Output the [X, Y] coordinate of the center of the cell containing the given text.  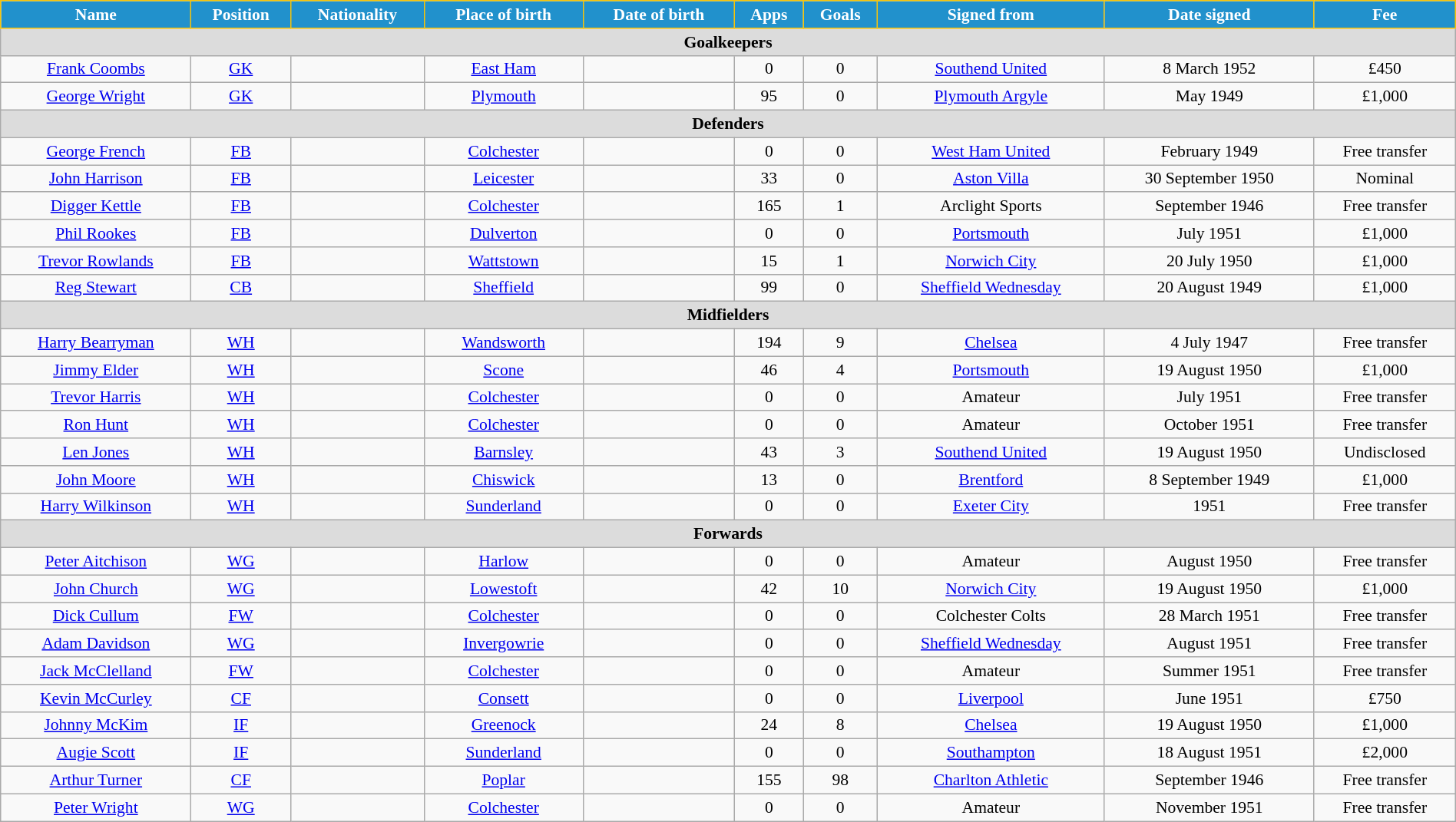
Name [96, 15]
Arthur Turner [96, 781]
Peter Wright [96, 807]
4 [840, 370]
Place of birth [504, 15]
28 March 1951 [1209, 616]
Undisclosed [1385, 452]
Sheffield [504, 288]
Digger Kettle [96, 206]
15 [769, 261]
Greenock [504, 725]
Liverpool [991, 698]
Harlow [504, 562]
October 1951 [1209, 425]
John Moore [96, 480]
Southampton [991, 753]
95 [769, 97]
13 [769, 480]
Dick Cullum [96, 616]
43 [769, 452]
Charlton Athletic [991, 781]
Jack McClelland [96, 671]
Wattstown [504, 261]
£750 [1385, 698]
Reg Stewart [96, 288]
9 [840, 343]
20 August 1949 [1209, 288]
Goals [840, 15]
East Ham [504, 69]
99 [769, 288]
Dulverton [504, 233]
Summer 1951 [1209, 671]
20 July 1950 [1209, 261]
Date of birth [659, 15]
33 [769, 179]
Poplar [504, 781]
194 [769, 343]
George French [96, 151]
Brentford [991, 480]
Goalkeepers [728, 42]
Len Jones [96, 452]
Peter Aitchison [96, 562]
Wandsworth [504, 343]
February 1949 [1209, 151]
1951 [1209, 507]
Consett [504, 698]
Trevor Rowlands [96, 261]
42 [769, 589]
10 [840, 589]
Scone [504, 370]
Lowestoft [504, 589]
8 September 1949 [1209, 480]
Date signed [1209, 15]
4 July 1947 [1209, 343]
Chiswick [504, 480]
30 September 1950 [1209, 179]
Invergowrie [504, 644]
Aston Villa [991, 179]
165 [769, 206]
West Ham United [991, 151]
24 [769, 725]
Midfielders [728, 315]
£450 [1385, 69]
3 [840, 452]
Position [241, 15]
August 1951 [1209, 644]
Forwards [728, 534]
Johnny McKim [96, 725]
Harry Bearryman [96, 343]
Defenders [728, 124]
CB [241, 288]
Nominal [1385, 179]
May 1949 [1209, 97]
Phil Rookes [96, 233]
Adam Davidson [96, 644]
August 1950 [1209, 562]
155 [769, 781]
8 [840, 725]
Barnsley [504, 452]
Trevor Harris [96, 398]
Plymouth Argyle [991, 97]
Plymouth [504, 97]
Colchester Colts [991, 616]
Arclight Sports [991, 206]
George Wright [96, 97]
June 1951 [1209, 698]
Kevin McCurley [96, 698]
Apps [769, 15]
Fee [1385, 15]
Signed from [991, 15]
£2,000 [1385, 753]
John Church [96, 589]
November 1951 [1209, 807]
Jimmy Elder [96, 370]
Harry Wilkinson [96, 507]
Frank Coombs [96, 69]
Exeter City [991, 507]
98 [840, 781]
8 March 1952 [1209, 69]
Augie Scott [96, 753]
46 [769, 370]
Nationality [358, 15]
Ron Hunt [96, 425]
18 August 1951 [1209, 753]
Leicester [504, 179]
John Harrison [96, 179]
